Identify which cell holds the provided text, then report its (x, y) central coordinate. 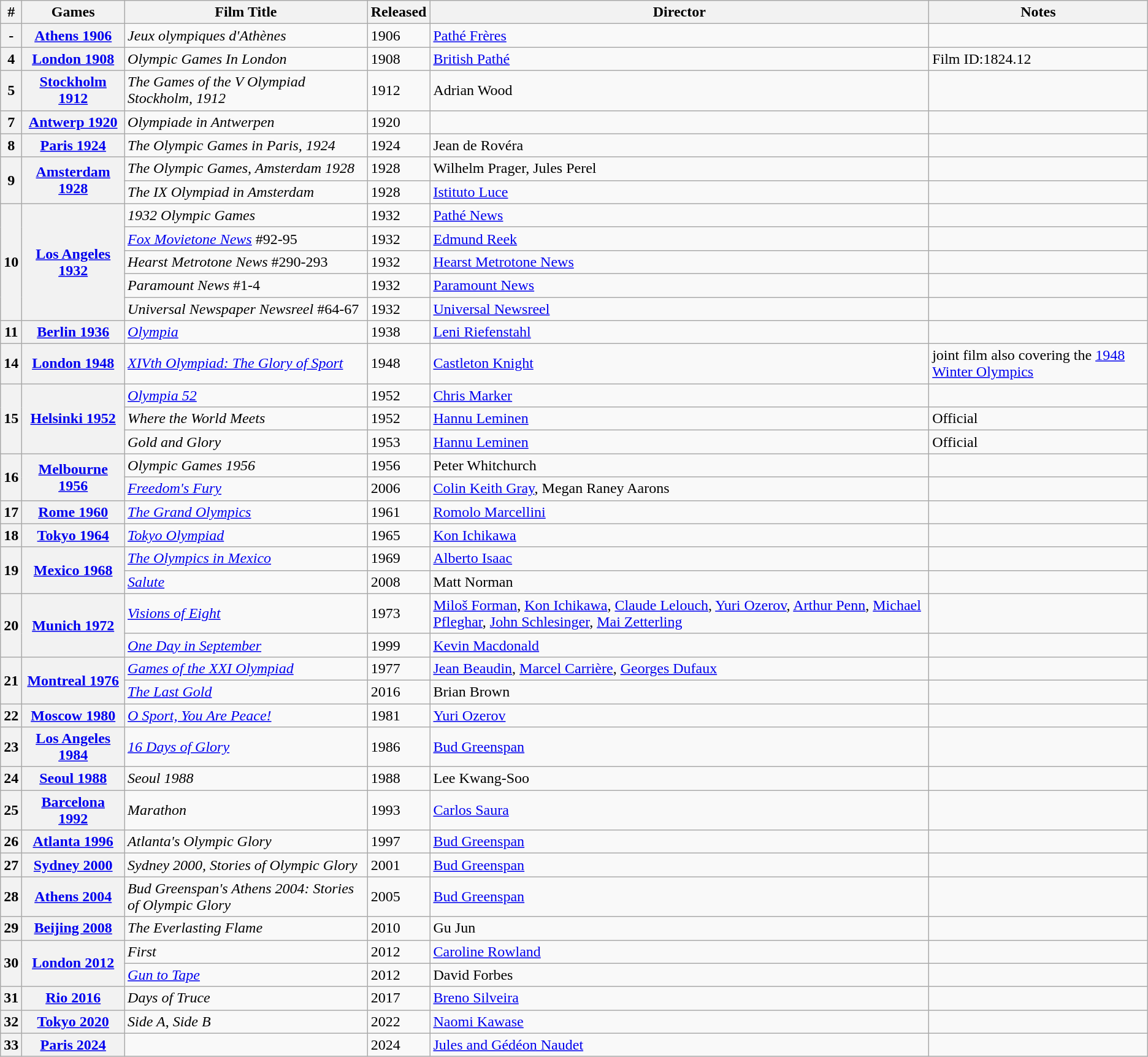
Atlanta 1996 (74, 842)
Fox Movietone News #92-95 (247, 238)
London 2012 (74, 963)
Games of the XXI Olympiad (247, 668)
Los Angeles 1984 (74, 747)
Sydney 2000 (74, 865)
16 Days of Glory (247, 747)
7 (11, 122)
30 (11, 963)
Berlin 1936 (74, 332)
2010 (399, 928)
22 (11, 715)
Jules and Gédéon Naudet (679, 1045)
Sydney 2000, Stories of Olympic Glory (247, 865)
Munich 1972 (74, 625)
2005 (399, 896)
Jean de Rovéra (679, 145)
Yuri Ozerov (679, 715)
5 (11, 91)
Adrian Wood (679, 91)
2016 (399, 692)
1908 (399, 59)
16 (11, 477)
1906 (399, 36)
Atlanta's Olympic Glory (247, 842)
Athens 1906 (74, 36)
Edmund Reek (679, 238)
XIVth Olympiad: The Glory of Sport (247, 364)
9 (11, 180)
Gun to Tape (247, 975)
# (11, 12)
1920 (399, 122)
2017 (399, 998)
2008 (399, 582)
Hearst Metrotone News (679, 262)
21 (11, 680)
Side A, Side B (247, 1021)
Montreal 1976 (74, 680)
London 1908 (74, 59)
Helsinki 1952 (74, 419)
27 (11, 865)
1932 Olympic Games (247, 215)
Tokyo 2020 (74, 1021)
8 (11, 145)
The Grand Olympics (247, 512)
Olympic Games In London (247, 59)
The Olympics in Mexico (247, 559)
Paramount News #1-4 (247, 285)
Mexico 1968 (74, 570)
1986 (399, 747)
Visions of Eight (247, 613)
1999 (399, 645)
Where the World Meets (247, 419)
Amsterdam 1928 (74, 180)
Olympia 52 (247, 395)
London 1948 (74, 364)
1961 (399, 512)
Stockholm 1912 (74, 91)
David Forbes (679, 975)
O Sport, You Are Peace! (247, 715)
26 (11, 842)
Olympic Games 1956 (247, 465)
23 (11, 747)
11 (11, 332)
Universal Newspaper Newsreel #64-67 (247, 308)
- (11, 36)
joint film also covering the 1948 Winter Olympics (1039, 364)
The Everlasting Flame (247, 928)
1938 (399, 332)
Released (399, 12)
Kevin Macdonald (679, 645)
The Last Gold (247, 692)
1993 (399, 811)
Games (74, 12)
Paramount News (679, 285)
Jean Beaudin, Marcel Carrière, Georges Dufaux (679, 668)
Naomi Kawase (679, 1021)
Peter Whitchurch (679, 465)
Paris 1924 (74, 145)
1948 (399, 364)
1969 (399, 559)
Castleton Knight (679, 364)
Matt Norman (679, 582)
Paris 2024 (74, 1045)
Brian Brown (679, 692)
31 (11, 998)
32 (11, 1021)
Barcelona 1992 (74, 811)
17 (11, 512)
Tokyo Olympiad (247, 535)
Bud Greenspan's Athens 2004: Stories of Olympic Glory (247, 896)
20 (11, 625)
2024 (399, 1045)
Istituto Luce (679, 192)
Melbourne 1956 (74, 477)
Tokyo 1964 (74, 535)
1912 (399, 91)
Gold and Glory (247, 442)
Antwerp 1920 (74, 122)
33 (11, 1045)
4 (11, 59)
Rio 2016 (74, 998)
2001 (399, 865)
24 (11, 779)
2022 (399, 1021)
Wilhelm Prager, Jules Perel (679, 169)
Lee Kwang-Soo (679, 779)
Marathon (247, 811)
1973 (399, 613)
25 (11, 811)
Gu Jun (679, 928)
Film ID:1824.12 (1039, 59)
Notes (1039, 12)
First (247, 952)
19 (11, 570)
Film Title (247, 12)
15 (11, 419)
The Games of the V Olympiad Stockholm, 1912 (247, 91)
18 (11, 535)
1965 (399, 535)
Beijing 2008 (74, 928)
Olympiade in Antwerpen (247, 122)
Leni Riefenstahl (679, 332)
Carlos Saura (679, 811)
Athens 2004 (74, 896)
1997 (399, 842)
Caroline Rowland (679, 952)
The IX Olympiad in Amsterdam (247, 192)
The Olympic Games, Amsterdam 1928 (247, 169)
Chris Marker (679, 395)
Moscow 1980 (74, 715)
Days of Truce (247, 998)
Hearst Metrotone News #290-293 (247, 262)
Romolo Marcellini (679, 512)
1953 (399, 442)
One Day in September (247, 645)
2006 (399, 489)
1977 (399, 668)
Salute (247, 582)
Rome 1960 (74, 512)
1956 (399, 465)
Los Angeles 1932 (74, 262)
Miloš Forman, Kon Ichikawa, Claude Lelouch, Yuri Ozerov, Arthur Penn, Michael Pfleghar, John Schlesinger, Mai Zetterling (679, 613)
Breno Silveira (679, 998)
28 (11, 896)
10 (11, 262)
Universal Newsreel (679, 308)
1981 (399, 715)
Kon Ichikawa (679, 535)
Pathé Frères (679, 36)
29 (11, 928)
Olympia (247, 332)
British Pathé (679, 59)
Pathé News (679, 215)
14 (11, 364)
Freedom's Fury (247, 489)
Jeux olympiques d'Athènes (247, 36)
1924 (399, 145)
The Olympic Games in Paris, 1924 (247, 145)
Colin Keith Gray, Megan Raney Aarons (679, 489)
1988 (399, 779)
Alberto Isaac (679, 559)
Director (679, 12)
